Determine the [x, y] coordinate at the center of the cell enclosing the given text.  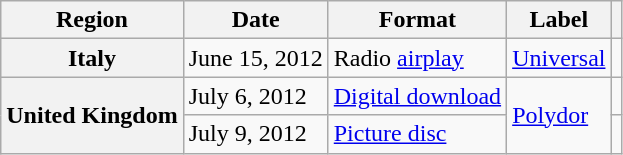
Digital download [417, 96]
Label [559, 20]
Region [92, 20]
Picture disc [417, 134]
Polydor [559, 115]
June 15, 2012 [256, 58]
July 9, 2012 [256, 134]
United Kingdom [92, 115]
July 6, 2012 [256, 96]
Radio airplay [417, 58]
Date [256, 20]
Italy [92, 58]
Universal [559, 58]
Format [417, 20]
